Locate the cell with the specified text and output its (x, y) center coordinate. 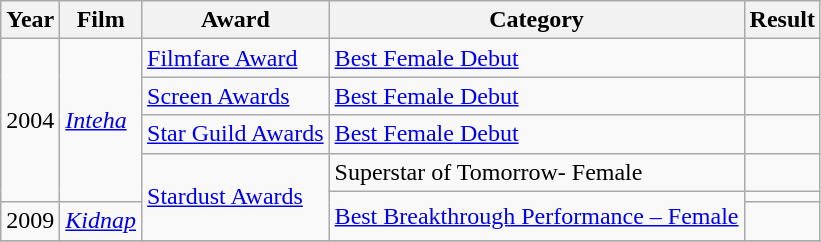
Year (30, 20)
2009 (30, 221)
Best Breakthrough Performance – Female (536, 216)
Film (101, 20)
Stardust Awards (236, 196)
Superstar of Tomorrow- Female (536, 172)
Star Guild Awards (236, 134)
Inteha (101, 120)
Result (782, 20)
Kidnap (101, 221)
Category (536, 20)
Filmfare Award (236, 58)
Screen Awards (236, 96)
2004 (30, 120)
Award (236, 20)
